Return [X, Y] of the center of cell containing provided text 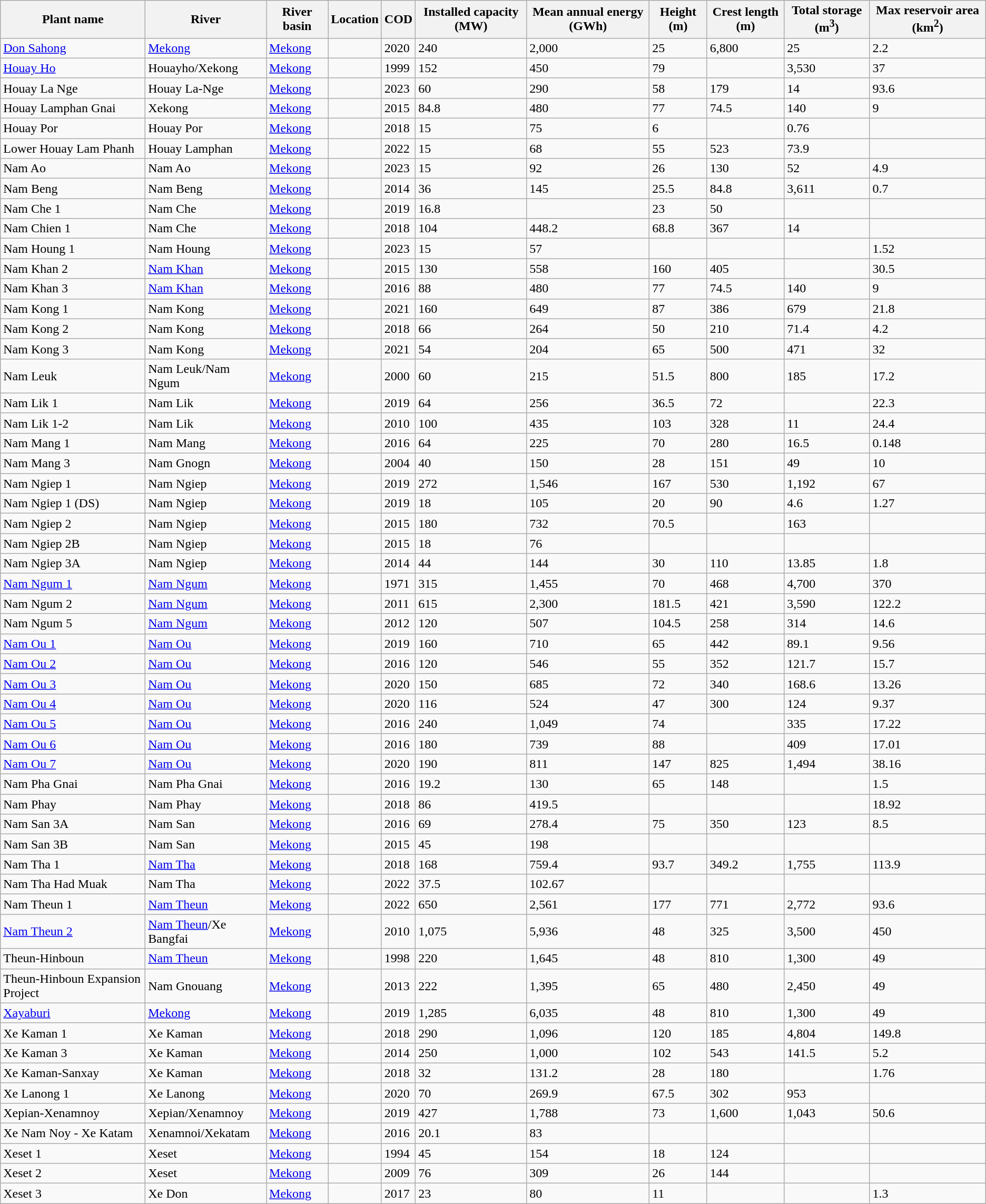
800 [746, 376]
100 [471, 423]
Nam Ou 4 [73, 704]
Nam Ou 3 [73, 684]
Lower Houay Lam Phanh [73, 149]
825 [746, 764]
Xeset 3 [73, 1193]
1,395 [588, 986]
5,936 [588, 931]
163 [827, 524]
168 [471, 864]
2,300 [588, 604]
147 [678, 764]
14.6 [928, 624]
409 [827, 744]
Theun-Hinboun Expansion Project [73, 986]
17.01 [928, 744]
448.2 [588, 229]
405 [746, 269]
Nam Mang 1 [73, 443]
Nam Gnouang [206, 986]
1999 [398, 68]
57 [588, 249]
83 [588, 1133]
50.6 [928, 1113]
102 [678, 1053]
25.5 [678, 189]
Nam Ngiep 1 (DS) [73, 504]
1.3 [928, 1193]
Nam Leuk/Nam Ngum [206, 376]
650 [471, 904]
Plant name [73, 19]
Nam Khan 3 [73, 289]
16.8 [471, 209]
24.4 [928, 423]
River [206, 19]
30.5 [928, 269]
177 [678, 904]
47 [678, 704]
22.3 [928, 403]
315 [471, 584]
152 [471, 68]
Nam Ngum 2 [73, 604]
Nam Kong 1 [73, 309]
Houay La Nge [73, 88]
Nam Ou 6 [73, 744]
1,192 [827, 483]
2,561 [588, 904]
Nam Chien 1 [73, 229]
278.4 [588, 824]
349.2 [746, 864]
Nam Mang [206, 443]
80 [588, 1193]
44 [471, 564]
40 [471, 463]
615 [471, 604]
Nam Kong 2 [73, 329]
Xe Kaman 3 [73, 1053]
811 [588, 764]
148 [746, 784]
73 [678, 1113]
500 [746, 349]
2,450 [827, 986]
1998 [398, 959]
4,804 [827, 1033]
Nam Lik 1 [73, 403]
Don Sahong [73, 48]
69 [471, 824]
Mean annual energy (GWh) [588, 19]
Xeset 2 [73, 1173]
Nam Ngiep 3A [73, 564]
89.1 [827, 644]
340 [746, 684]
Xe Kaman 1 [73, 1033]
1,000 [588, 1053]
73.9 [827, 149]
104.5 [678, 624]
3,500 [827, 931]
149.8 [928, 1033]
123 [827, 824]
38.16 [928, 764]
2013 [398, 986]
507 [588, 624]
Nam Ou 2 [73, 664]
546 [588, 664]
121.7 [827, 664]
116 [471, 704]
6 [678, 129]
710 [588, 644]
1,645 [588, 959]
Nam Ngiep 2B [73, 544]
10 [928, 463]
54 [471, 349]
386 [746, 309]
Nam Ngum 1 [73, 584]
6,800 [746, 48]
Xe Don [206, 1193]
13.26 [928, 684]
2012 [398, 624]
471 [827, 349]
Houay Lamphan [206, 149]
0.148 [928, 443]
Xe Lanong [206, 1093]
1,788 [588, 1113]
Xepian/Xenamnoy [206, 1113]
524 [588, 704]
Height (m) [678, 19]
2.2 [928, 48]
427 [471, 1113]
367 [746, 229]
1971 [398, 584]
COD [398, 19]
Nam Che 1 [73, 209]
435 [588, 423]
Nam Lik 1-2 [73, 423]
Nam Ngiep 2 [73, 524]
67.5 [678, 1093]
1,600 [746, 1113]
1.5 [928, 784]
16.5 [827, 443]
Nam Gnogn [206, 463]
51.5 [678, 376]
Nam Tha 1 [73, 864]
Nam Houng 1 [73, 249]
Total storage (m3) [827, 19]
Nam Ngum 5 [73, 624]
36.5 [678, 403]
68 [588, 149]
Nam Khan 2 [73, 269]
90 [746, 504]
86 [471, 804]
1.76 [928, 1073]
1,455 [588, 584]
102.67 [588, 884]
141.5 [827, 1053]
145 [588, 189]
Nam Mang 3 [73, 463]
17.2 [928, 376]
3,611 [827, 189]
1,096 [588, 1033]
Nam San 3A [73, 824]
328 [746, 423]
309 [588, 1173]
Houayho/Xekong [206, 68]
71.4 [827, 329]
198 [588, 844]
Nam Ou 1 [73, 644]
302 [746, 1093]
250 [471, 1053]
222 [471, 986]
1,546 [588, 483]
179 [746, 88]
325 [746, 931]
256 [588, 403]
1,755 [827, 864]
Nam Ou 7 [73, 764]
4.2 [928, 329]
370 [928, 584]
Xe Lanong 1 [73, 1093]
93.7 [678, 864]
Nam Houng [206, 249]
Nam Ngiep 1 [73, 483]
280 [746, 443]
649 [588, 309]
421 [746, 604]
419.5 [588, 804]
67 [928, 483]
103 [678, 423]
Nam Leuk [73, 376]
151 [746, 463]
759.4 [588, 864]
350 [746, 824]
258 [746, 624]
771 [746, 904]
36 [471, 189]
220 [471, 959]
210 [746, 329]
3,530 [827, 68]
685 [588, 684]
558 [588, 269]
Xenamnoi/Xekatam [206, 1133]
River basin [297, 19]
4,700 [827, 584]
314 [827, 624]
131.2 [588, 1073]
300 [746, 704]
679 [827, 309]
1,049 [588, 724]
Max reservoir area (km2) [928, 19]
215 [588, 376]
352 [746, 664]
Location [355, 19]
87 [678, 309]
225 [588, 443]
0.76 [827, 129]
204 [588, 349]
30 [678, 564]
1994 [398, 1153]
Crest length (m) [746, 19]
68.8 [678, 229]
122.2 [928, 604]
Nam Kong 3 [73, 349]
9.37 [928, 704]
110 [746, 564]
15.7 [928, 664]
Xe Kaman-Sanxay [73, 1073]
105 [588, 504]
Nam Tha Had Muak [73, 884]
Xe Nam Noy - Xe Katam [73, 1133]
Installed capacity (MW) [471, 19]
20.1 [471, 1133]
3,590 [827, 604]
739 [588, 744]
Nam Ou 5 [73, 724]
37.5 [471, 884]
1.27 [928, 504]
8.5 [928, 824]
20 [678, 504]
167 [678, 483]
13.85 [827, 564]
Nam San 3B [73, 844]
Nam Theun 2 [73, 931]
543 [746, 1053]
Houay Lamphan Gnai [73, 108]
37 [928, 68]
9.56 [928, 644]
21.8 [928, 309]
104 [471, 229]
168.6 [827, 684]
113.9 [928, 864]
335 [827, 724]
2,772 [827, 904]
Nam Theun/Xe Bangfai [206, 931]
442 [746, 644]
52 [827, 169]
4.6 [827, 504]
1.8 [928, 564]
732 [588, 524]
4.9 [928, 169]
190 [471, 764]
1,285 [471, 1013]
1.52 [928, 249]
Xepian-Xenamnoy [73, 1113]
6,035 [588, 1013]
66 [471, 329]
Theun-Hinboun [73, 959]
181.5 [678, 604]
2004 [398, 463]
523 [746, 149]
2000 [398, 376]
264 [588, 329]
1,075 [471, 931]
Xeset 1 [73, 1153]
530 [746, 483]
272 [471, 483]
1,494 [827, 764]
Nam Theun 1 [73, 904]
Houay La-Nge [206, 88]
92 [588, 169]
2009 [398, 1173]
18.92 [928, 804]
468 [746, 584]
Xekong [206, 108]
17.22 [928, 724]
74 [678, 724]
Xayaburi [73, 1013]
154 [588, 1153]
58 [678, 88]
Houay Ho [73, 68]
1,043 [827, 1113]
269.9 [588, 1093]
953 [827, 1093]
2,000 [588, 48]
70.5 [678, 524]
2017 [398, 1193]
2011 [398, 604]
19.2 [471, 784]
5.2 [928, 1053]
79 [678, 68]
0.7 [928, 189]
